From the cell containing the given text, extract its center point as (x, y) coordinate. 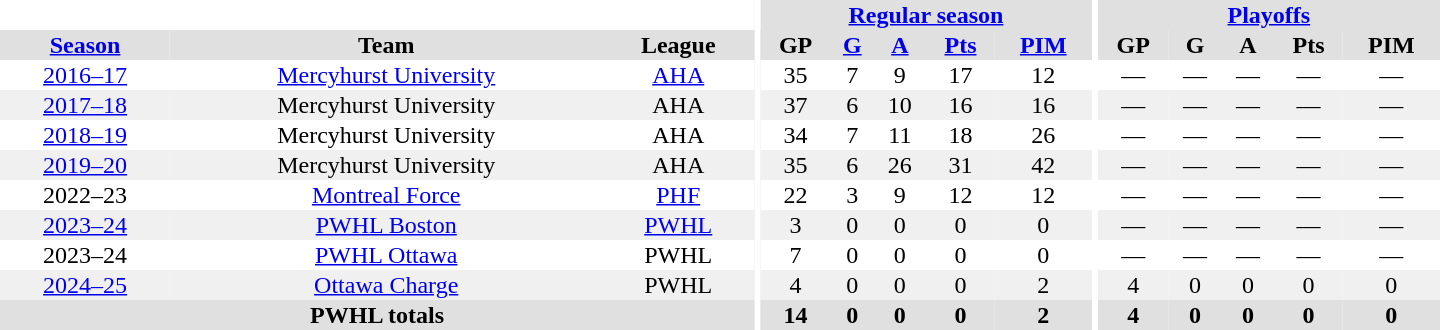
2017–18 (85, 105)
PWHL Boston (386, 225)
PHF (678, 195)
34 (796, 135)
2018–19 (85, 135)
42 (1044, 165)
Team (386, 45)
10 (900, 105)
31 (960, 165)
Regular season (926, 15)
14 (796, 315)
2024–25 (85, 285)
2019–20 (85, 165)
Ottawa Charge (386, 285)
Playoffs (1269, 15)
2016–17 (85, 75)
Season (85, 45)
2022–23 (85, 195)
11 (900, 135)
37 (796, 105)
Montreal Force (386, 195)
22 (796, 195)
League (678, 45)
PWHL Ottawa (386, 255)
17 (960, 75)
PWHL totals (377, 315)
18 (960, 135)
